Provide the [X, Y] coordinate of the cell's center where the given text is located.  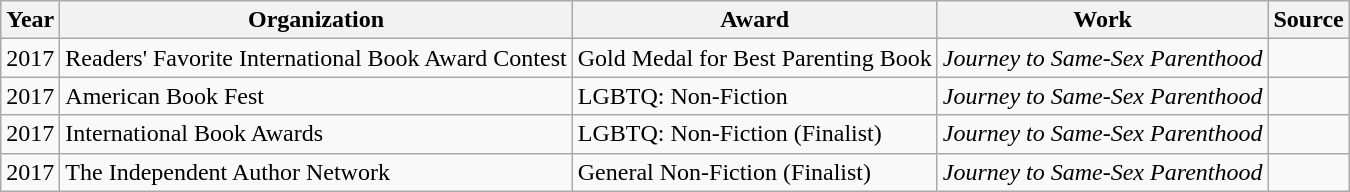
Award [754, 20]
Gold Medal for Best Parenting Book [754, 58]
Work [1102, 20]
LGBTQ: Non-Fiction [754, 96]
Source [1308, 20]
Readers' Favorite International Book Award Contest [316, 58]
LGBTQ: Non-Fiction (Finalist) [754, 134]
Organization [316, 20]
International Book Awards [316, 134]
General Non-Fiction (Finalist) [754, 172]
American Book Fest [316, 96]
The Independent Author Network [316, 172]
Year [30, 20]
